Return the [x, y] coordinate for the center point of the cell that contains the specified text.  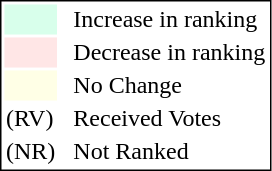
No Change [170, 85]
Received Votes [170, 119]
Decrease in ranking [170, 53]
(NR) [30, 151]
(RV) [30, 119]
Increase in ranking [170, 19]
Not Ranked [170, 151]
